Provide the [X, Y] coordinate of the cell's center where the given text is located.  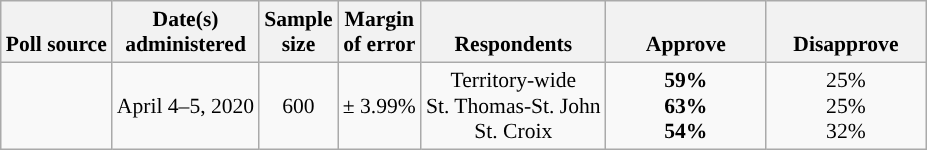
600 [298, 106]
Poll source [56, 32]
Respondents [514, 32]
59% 63%54% [686, 106]
Territory-wide St. Thomas-St. John St. Croix [514, 106]
Marginof error [380, 32]
April 4–5, 2020 [186, 106]
Disapprove [846, 32]
25% 25% 32% [846, 106]
Samplesize [298, 32]
± 3.99% [380, 106]
Date(s)administered [186, 32]
Approve [686, 32]
